Output the [x, y] coordinate of the center of the cell containing the given text.  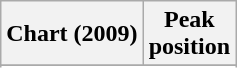
Peakposition [189, 34]
Chart (2009) [72, 34]
